Extract the (X, Y) coordinate from the center of the cell holding the provided text.  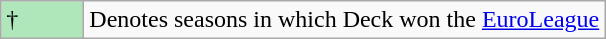
Denotes seasons in which Deck won the EuroLeague (344, 20)
† (42, 20)
